Scan for the cell matching the given text and deliver its (x, y) coordinate at center. 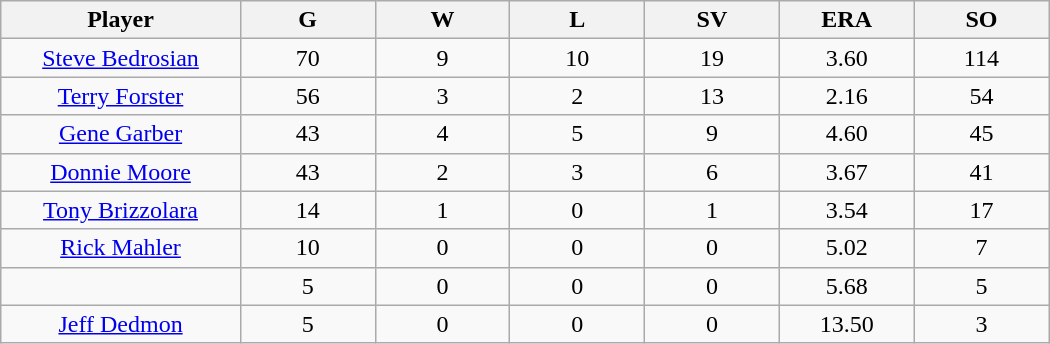
G (308, 20)
L (578, 20)
W (442, 20)
3.60 (846, 58)
54 (982, 96)
Jeff Dedmon (121, 324)
70 (308, 58)
114 (982, 58)
4.60 (846, 134)
Terry Forster (121, 96)
13 (712, 96)
7 (982, 248)
Steve Bedrosian (121, 58)
56 (308, 96)
17 (982, 210)
14 (308, 210)
Rick Mahler (121, 248)
Player (121, 20)
41 (982, 172)
SO (982, 20)
ERA (846, 20)
2.16 (846, 96)
Gene Garber (121, 134)
3.54 (846, 210)
6 (712, 172)
3.67 (846, 172)
45 (982, 134)
19 (712, 58)
13.50 (846, 324)
4 (442, 134)
Donnie Moore (121, 172)
Tony Brizzolara (121, 210)
5.68 (846, 286)
SV (712, 20)
5.02 (846, 248)
